For the text-containing cell, return its midpoint in [x, y] coordinate format. 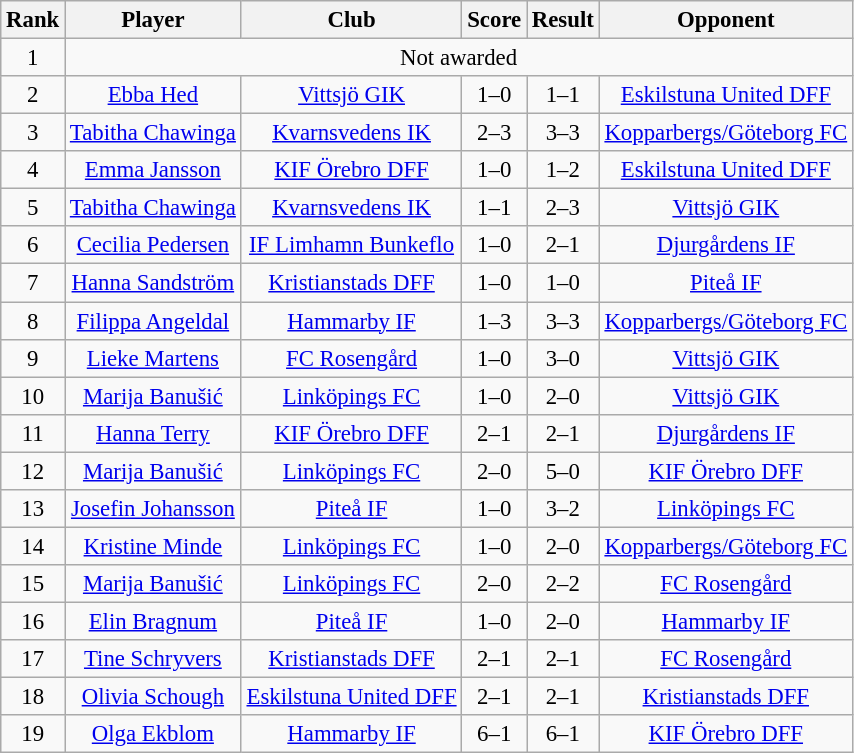
Josefin Johansson [154, 509]
Opponent [726, 20]
14 [33, 546]
Hanna Sandström [154, 283]
7 [33, 283]
18 [33, 697]
5 [33, 208]
6 [33, 245]
IF Limhamn Bunkeflo [352, 245]
Player [154, 20]
Emma Jansson [154, 170]
3 [33, 133]
Tine Schryvers [154, 659]
11 [33, 433]
1–2 [562, 170]
Elin Bragnum [154, 621]
2–2 [562, 584]
Score [494, 20]
15 [33, 584]
Ebba Hed [154, 95]
Cecilia Pedersen [154, 245]
12 [33, 471]
Not awarded [459, 58]
3–0 [562, 358]
16 [33, 621]
Kristine Minde [154, 546]
19 [33, 734]
17 [33, 659]
Olga Ekblom [154, 734]
4 [33, 170]
9 [33, 358]
Result [562, 20]
5–0 [562, 471]
13 [33, 509]
2 [33, 95]
1–3 [494, 321]
1 [33, 58]
10 [33, 396]
Rank [33, 20]
8 [33, 321]
3–2 [562, 509]
Olivia Schough [154, 697]
Hanna Terry [154, 433]
Filippa Angeldal [154, 321]
Lieke Martens [154, 358]
Club [352, 20]
